Find where the given text appears and provide that cell's center as [x, y] coordinate. 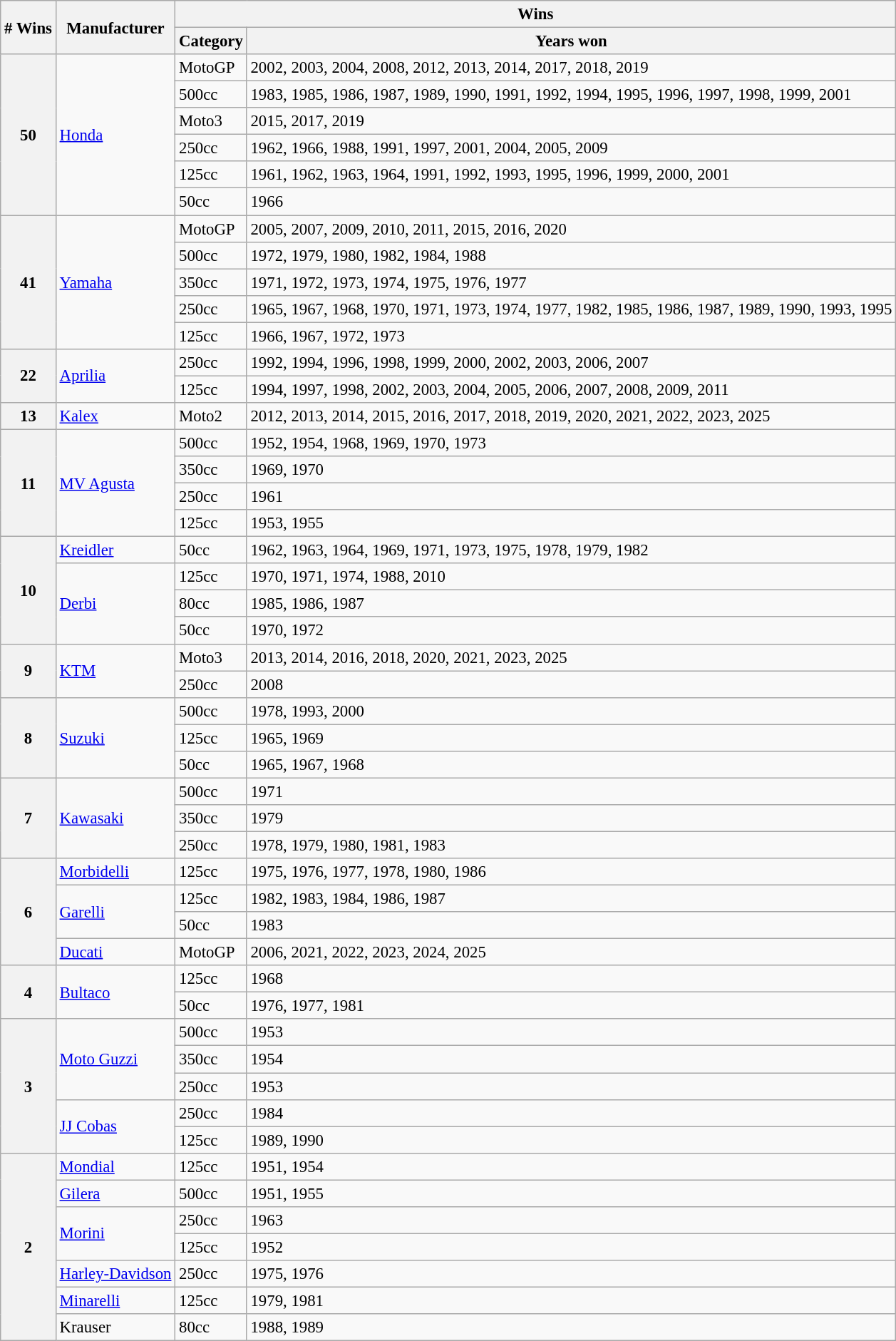
JJ Cobas [115, 1126]
Category [211, 41]
Mondial [115, 1166]
50 [29, 135]
1983, 1985, 1986, 1987, 1989, 1990, 1991, 1992, 1994, 1995, 1996, 1997, 1998, 1999, 2001 [571, 95]
1979, 1981 [571, 1300]
1989, 1990 [571, 1140]
2002, 2003, 2004, 2008, 2012, 2013, 2014, 2017, 2018, 2019 [571, 68]
2012, 2013, 2014, 2015, 2016, 2017, 2018, 2019, 2020, 2021, 2022, 2023, 2025 [571, 416]
# Wins [29, 27]
1983 [571, 925]
Wins [536, 14]
9 [29, 670]
Morini [115, 1233]
Suzuki [115, 737]
1971 [571, 791]
Morbidelli [115, 872]
1970, 1971, 1974, 1988, 2010 [571, 577]
1978, 1993, 2000 [571, 711]
1966 [571, 202]
1976, 1977, 1981 [571, 1006]
22 [29, 376]
13 [29, 416]
1970, 1972 [571, 631]
6 [29, 912]
2015, 2017, 2019 [571, 121]
1988, 1989 [571, 1327]
1966, 1967, 1972, 1973 [571, 336]
Gilera [115, 1193]
1969, 1970 [571, 470]
1952 [571, 1247]
1962, 1963, 1964, 1969, 1971, 1973, 1975, 1978, 1979, 1982 [571, 550]
Aprilia [115, 376]
1965, 1969 [571, 738]
1975, 1976 [571, 1274]
1994, 1997, 1998, 2002, 2003, 2004, 2005, 2006, 2007, 2008, 2009, 2011 [571, 389]
1951, 1954 [571, 1166]
MV Agusta [115, 483]
1984 [571, 1113]
1961 [571, 497]
Derbi [115, 603]
1962, 1966, 1988, 1991, 1997, 2001, 2004, 2005, 2009 [571, 148]
4 [29, 992]
10 [29, 590]
1972, 1979, 1980, 1982, 1984, 1988 [571, 255]
Minarelli [115, 1300]
Kawasaki [115, 818]
Bultaco [115, 992]
1951, 1955 [571, 1193]
Years won [571, 41]
Ducati [115, 952]
1975, 1976, 1977, 1978, 1980, 1986 [571, 872]
2 [29, 1246]
1971, 1972, 1973, 1974, 1975, 1976, 1977 [571, 282]
Manufacturer [115, 27]
2006, 2021, 2022, 2023, 2024, 2025 [571, 952]
1982, 1983, 1984, 1986, 1987 [571, 899]
Moto2 [211, 416]
1978, 1979, 1980, 1981, 1983 [571, 845]
Garelli [115, 913]
8 [29, 737]
Harley-Davidson [115, 1274]
3 [29, 1086]
1968 [571, 979]
1961, 1962, 1963, 1964, 1991, 1992, 1993, 1995, 1996, 1999, 2000, 2001 [571, 175]
2013, 2014, 2016, 2018, 2020, 2021, 2023, 2025 [571, 657]
Honda [115, 135]
1965, 1967, 1968 [571, 765]
2005, 2007, 2009, 2010, 2011, 2015, 2016, 2020 [571, 229]
2008 [571, 684]
Moto Guzzi [115, 1059]
41 [29, 282]
1992, 1994, 1996, 1998, 1999, 2000, 2002, 2003, 2006, 2007 [571, 363]
1965, 1967, 1968, 1970, 1971, 1973, 1974, 1977, 1982, 1985, 1986, 1987, 1989, 1990, 1993, 1995 [571, 309]
Yamaha [115, 282]
1952, 1954, 1968, 1969, 1970, 1973 [571, 443]
Krauser [115, 1327]
7 [29, 818]
1985, 1986, 1987 [571, 604]
1963 [571, 1221]
KTM [115, 670]
Kalex [115, 416]
1979 [571, 818]
1953, 1955 [571, 523]
Kreidler [115, 550]
11 [29, 483]
1954 [571, 1059]
